Detect which cell encompasses the target text, then output its [X, Y] center coordinate. 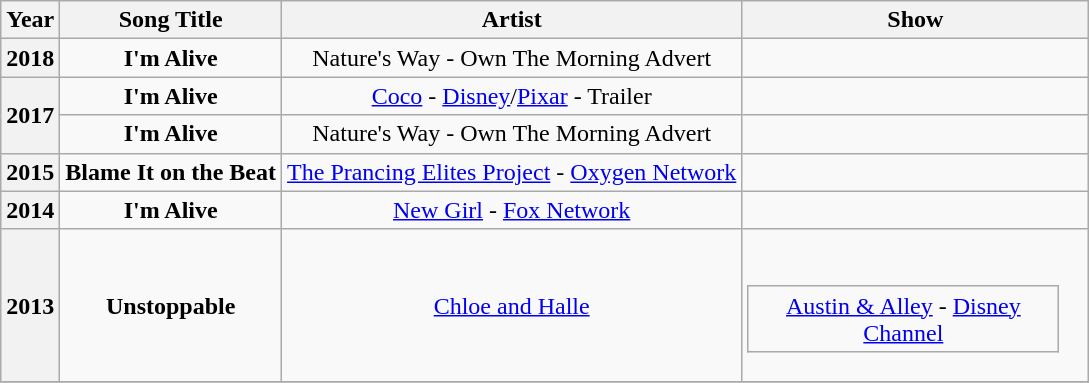
The Prancing Elites Project - Oxygen Network [512, 172]
2015 [30, 172]
2013 [30, 306]
Artist [512, 20]
2018 [30, 58]
New Girl - Fox Network [512, 210]
Coco - Disney/Pixar - Trailer [512, 96]
Chloe and Halle [512, 306]
Song Title [171, 20]
Unstoppable [171, 306]
Show [916, 20]
Blame It on the Beat [171, 172]
2014 [30, 210]
2017 [30, 115]
Year [30, 20]
